Detect which cell encompasses the target text, then output its (X, Y) center coordinate. 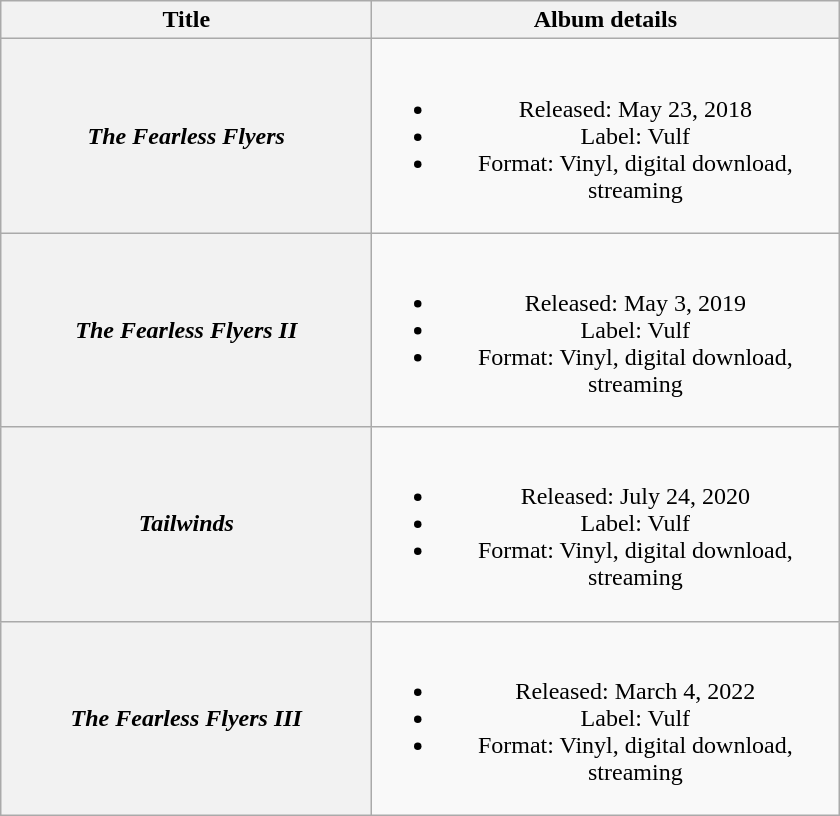
Tailwinds (186, 524)
The Fearless Flyers II (186, 330)
Released: May 23, 2018Label: VulfFormat: Vinyl, digital download, streaming (606, 136)
Released: July 24, 2020Label: VulfFormat: Vinyl, digital download, streaming (606, 524)
The Fearless Flyers (186, 136)
Released: March 4, 2022Label: VulfFormat: Vinyl, digital download, streaming (606, 718)
Title (186, 20)
The Fearless Flyers III (186, 718)
Album details (606, 20)
Released: May 3, 2019Label: VulfFormat: Vinyl, digital download, streaming (606, 330)
